From the cell containing the given text, extract its center point as [x, y] coordinate. 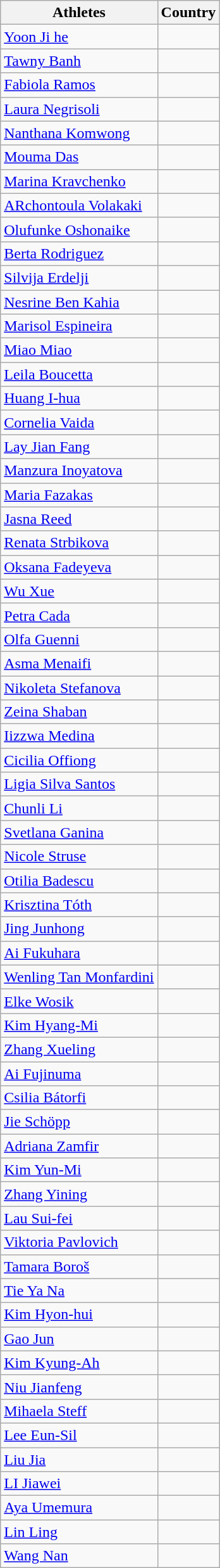
Berta Rodriguez [79, 253]
Tawny Banh [79, 61]
Leila Boucetta [79, 374]
Tie Ya Na [79, 1291]
Liu Jia [79, 1459]
Otilia Badescu [79, 881]
Petra Cada [79, 615]
Svetlana Ganina [79, 832]
Athletes [79, 13]
Yoon Ji he [79, 37]
Lau Sui-fei [79, 1218]
Jie Schöpp [79, 1122]
Renata Strbikova [79, 543]
Zhang Yining [79, 1194]
Elke Wosik [79, 1001]
Olufunke Oshonaike [79, 229]
Aya Umemura [79, 1508]
Wu Xue [79, 591]
Nanthana Komwong [79, 133]
Krisztina Tóth [79, 905]
Huang I-hua [79, 398]
Tamara Boroš [79, 1266]
Jing Junhong [79, 929]
Niu Jianfeng [79, 1387]
Miao Miao [79, 350]
Wang Nan [79, 1556]
Fabiola Ramos [79, 85]
Maria Fazakas [79, 495]
Laura Negrisoli [79, 109]
Nicole Struse [79, 857]
Country [188, 13]
Ligia Silva Santos [79, 784]
Wenling Tan Monfardini [79, 977]
Iizzwa Medina [79, 736]
Lee Eun-Sil [79, 1435]
Olfa Guenni [79, 639]
Lay Jian Fang [79, 447]
LI Jiawei [79, 1484]
Mouma Das [79, 157]
Silvija Erdelji [79, 277]
Zeina Shaban [79, 712]
ARchontoula Volakaki [79, 205]
Mihaela Steff [79, 1411]
Kim Hyang-Mi [79, 1025]
Marina Kravchenko [79, 181]
Nikoleta Stefanova [79, 687]
Nesrine Ben Kahia [79, 302]
Cicilia Offiong [79, 760]
Csilia Bátorfi [79, 1098]
Cornelia Vaida [79, 423]
Asma Menaifi [79, 663]
Jasna Reed [79, 519]
Chunli Li [79, 808]
Kim Hyon-hui [79, 1315]
Zhang Xueling [79, 1049]
Lin Ling [79, 1532]
Marisol Espineira [79, 326]
Ai Fujinuma [79, 1074]
Kim Yun-Mi [79, 1170]
Kim Kyung-Ah [79, 1363]
Oksana Fadeyeva [79, 567]
Adriana Zamfir [79, 1146]
Ai Fukuhara [79, 953]
Viktoria Pavlovich [79, 1242]
Manzura Inoyatova [79, 471]
Gao Jun [79, 1339]
